Return (X, Y) of the center of cell containing provided text 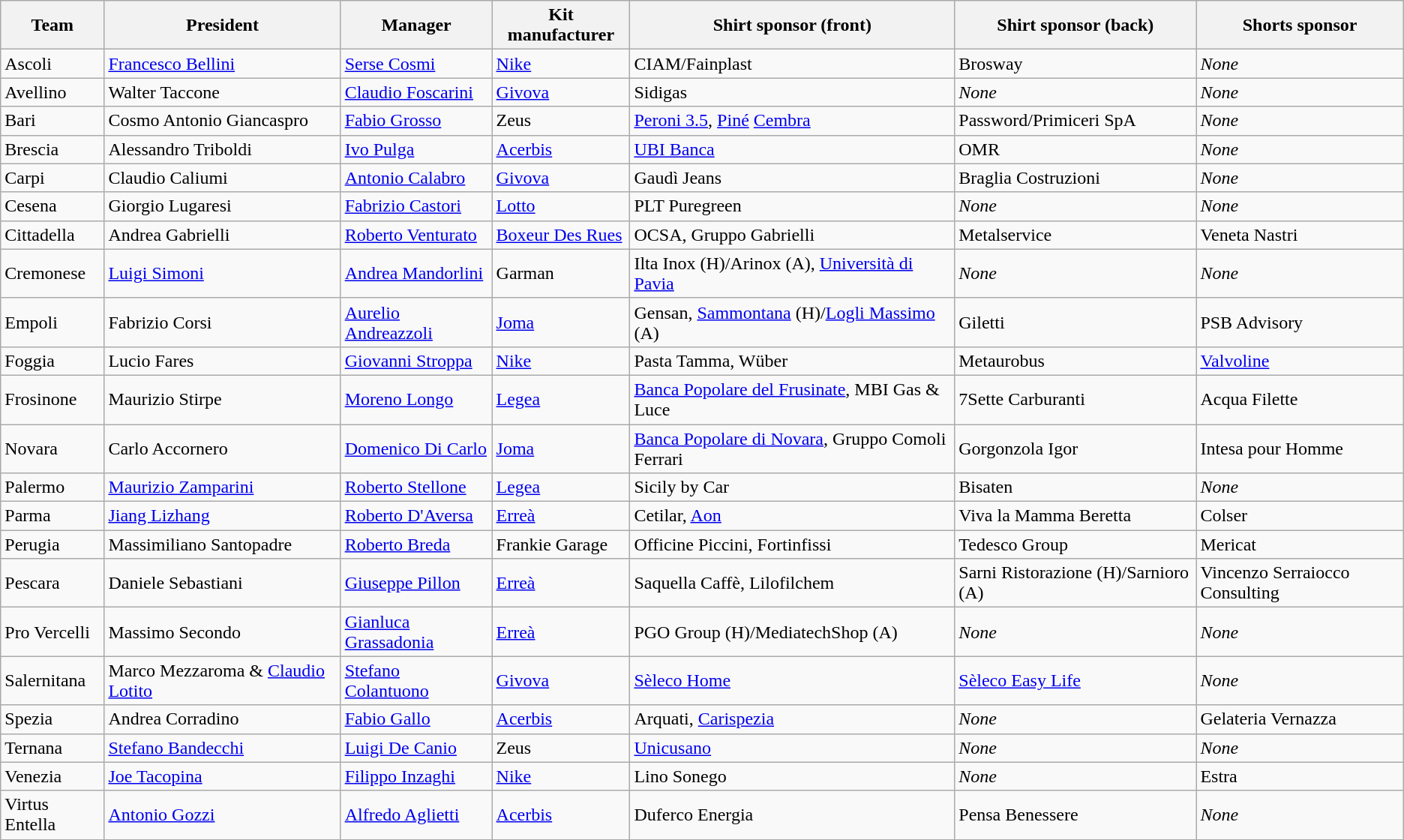
Roberto Venturato (416, 235)
Frosinone (52, 399)
Alessandro Triboldi (222, 149)
Ascoli (52, 64)
Fabrizio Corsi (222, 322)
Claudio Foscarini (416, 92)
Alfredo Aglietti (416, 814)
Andrea Corradino (222, 719)
Giorgio Lugaresi (222, 206)
Duferco Energia (792, 814)
Sarni Ristorazione (H)/Sarnioro (A) (1075, 583)
Pro Vercelli (52, 631)
Fabio Grosso (416, 121)
Ternana (52, 748)
Banca Popolare del Frusinate, MBI Gas & Luce (792, 399)
Andrea Mandorlini (416, 273)
Boxeur Des Rues (561, 235)
Salernitana (52, 681)
Peroni 3.5, Piné Cembra (792, 121)
Sidigas (792, 92)
Massimo Secondo (222, 631)
Antonio Gozzi (222, 814)
CIAM/Fainplast (792, 64)
Shorts sponsor (1300, 25)
Team (52, 25)
Giletti (1075, 322)
Virtus Entella (52, 814)
Sicily by Car (792, 487)
Metaurobus (1075, 361)
PSB Advisory (1300, 322)
Estra (1300, 776)
Novara (52, 448)
OMR (1075, 149)
Stefano Colantuono (416, 681)
Acqua Filette (1300, 399)
UBI Banca (792, 149)
Arquati, Carispezia (792, 719)
Palermo (52, 487)
Maurizio Stirpe (222, 399)
Serse Cosmi (416, 64)
Claudio Caliumi (222, 178)
Gorgonzola Igor (1075, 448)
Vincenzo Serraiocco Consulting (1300, 583)
Venezia (52, 776)
Giovanni Stroppa (416, 361)
Mericat (1300, 544)
Spezia (52, 719)
PGO Group (H)/MediatechShop (A) (792, 631)
President (222, 25)
Pasta Tamma, Wüber (792, 361)
PLT Puregreen (792, 206)
Massimiliano Santopadre (222, 544)
Shirt sponsor (back) (1075, 25)
Fabio Gallo (416, 719)
Giuseppe Pillon (416, 583)
Ivo Pulga (416, 149)
Foggia (52, 361)
Saquella Caffè, Lilofilchem (792, 583)
Daniele Sebastiani (222, 583)
Cesena (52, 206)
Ilta Inox (H)/Arinox (A), Università di Pavia (792, 273)
Manager (416, 25)
Empoli (52, 322)
Domenico Di Carlo (416, 448)
Cittadella (52, 235)
Viva la Mamma Beretta (1075, 516)
Intesa pour Homme (1300, 448)
Bari (52, 121)
Gianluca Grassadonia (416, 631)
Pensa Benessere (1075, 814)
Officine Piccini, Fortinfissi (792, 544)
Walter Taccone (222, 92)
Frankie Garage (561, 544)
Cetilar, Aon (792, 516)
Password/Primiceri SpA (1075, 121)
Gelateria Vernazza (1300, 719)
Shirt sponsor (front) (792, 25)
7Sette Carburanti (1075, 399)
Banca Popolare di Novara, Gruppo Comoli Ferrari (792, 448)
Lino Sonego (792, 776)
OCSA, Gruppo Gabrielli (792, 235)
Antonio Calabro (416, 178)
Gaudì Jeans (792, 178)
Metalservice (1075, 235)
Marco Mezzaroma & Claudio Lotito (222, 681)
Carlo Accornero (222, 448)
Perugia (52, 544)
Andrea Gabrielli (222, 235)
Brescia (52, 149)
Pescara (52, 583)
Francesco Bellini (222, 64)
Joe Tacopina (222, 776)
Luigi Simoni (222, 273)
Carpi (52, 178)
Stefano Bandecchi (222, 748)
Avellino (52, 92)
Colser (1300, 516)
Maurizio Zamparini (222, 487)
Veneta Nastri (1300, 235)
Tedesco Group (1075, 544)
Parma (52, 516)
Lotto (561, 206)
Moreno Longo (416, 399)
Cosmo Antonio Giancaspro (222, 121)
Garman (561, 273)
Kit manufacturer (561, 25)
Cremonese (52, 273)
Roberto D'Aversa (416, 516)
Bisaten (1075, 487)
Roberto Breda (416, 544)
Valvoline (1300, 361)
Brosway (1075, 64)
Sèleco Easy Life (1075, 681)
Roberto Stellone (416, 487)
Gensan, Sammontana (H)/Logli Massimo (A) (792, 322)
Filippo Inzaghi (416, 776)
Aurelio Andreazzoli (416, 322)
Luigi De Canio (416, 748)
Sèleco Home (792, 681)
Jiang Lizhang (222, 516)
Braglia Costruzioni (1075, 178)
Fabrizio Castori (416, 206)
Unicusano (792, 748)
Lucio Fares (222, 361)
